From the cell containing the given text, extract its center point as [X, Y] coordinate. 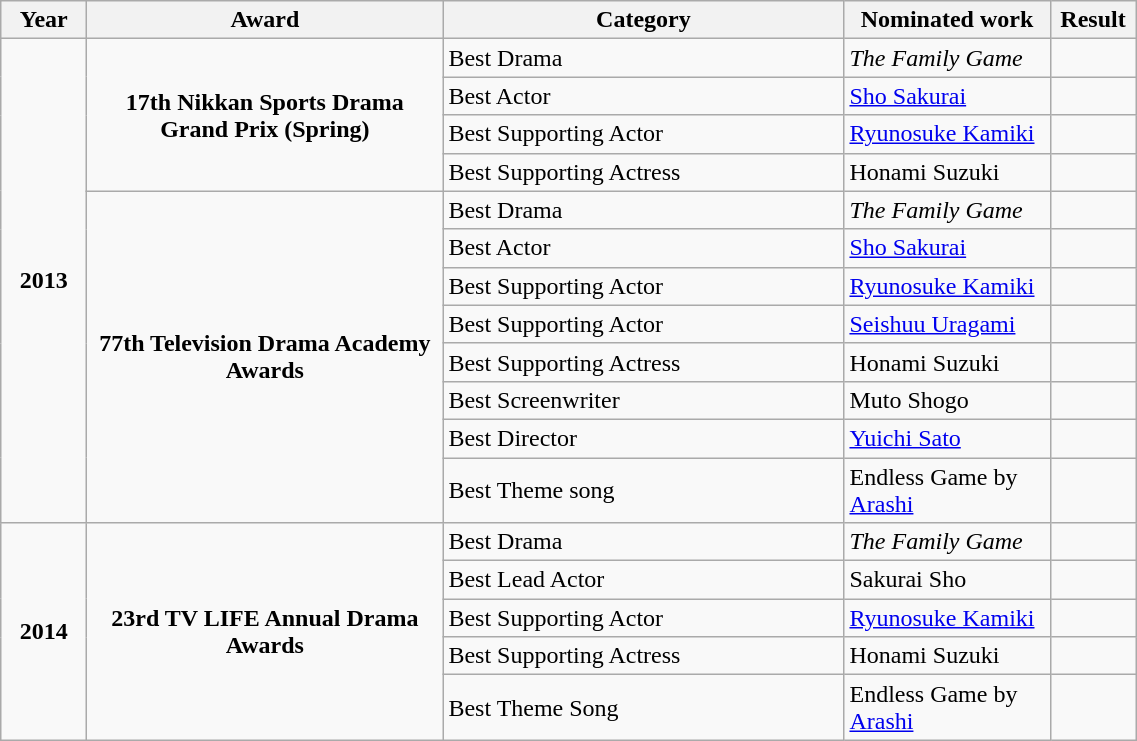
23rd TV LIFE Annual Drama Awards [265, 632]
2014 [44, 632]
Muto Shogo [947, 400]
Best Screenwriter [644, 400]
Best Lead Actor [644, 580]
77th Television Drama Academy Awards [265, 357]
2013 [44, 281]
Seishuu Uragami [947, 324]
Year [44, 20]
Award [265, 20]
Result [1093, 20]
Category [644, 20]
Nominated work [947, 20]
Yuichi Sato [947, 438]
Best Theme song [644, 490]
Best Director [644, 438]
Sakurai Sho [947, 580]
17th Nikkan Sports Drama Grand Prix (Spring) [265, 115]
Best Theme Song [644, 708]
